From the cell containing the given text, extract its center point as (x, y) coordinate. 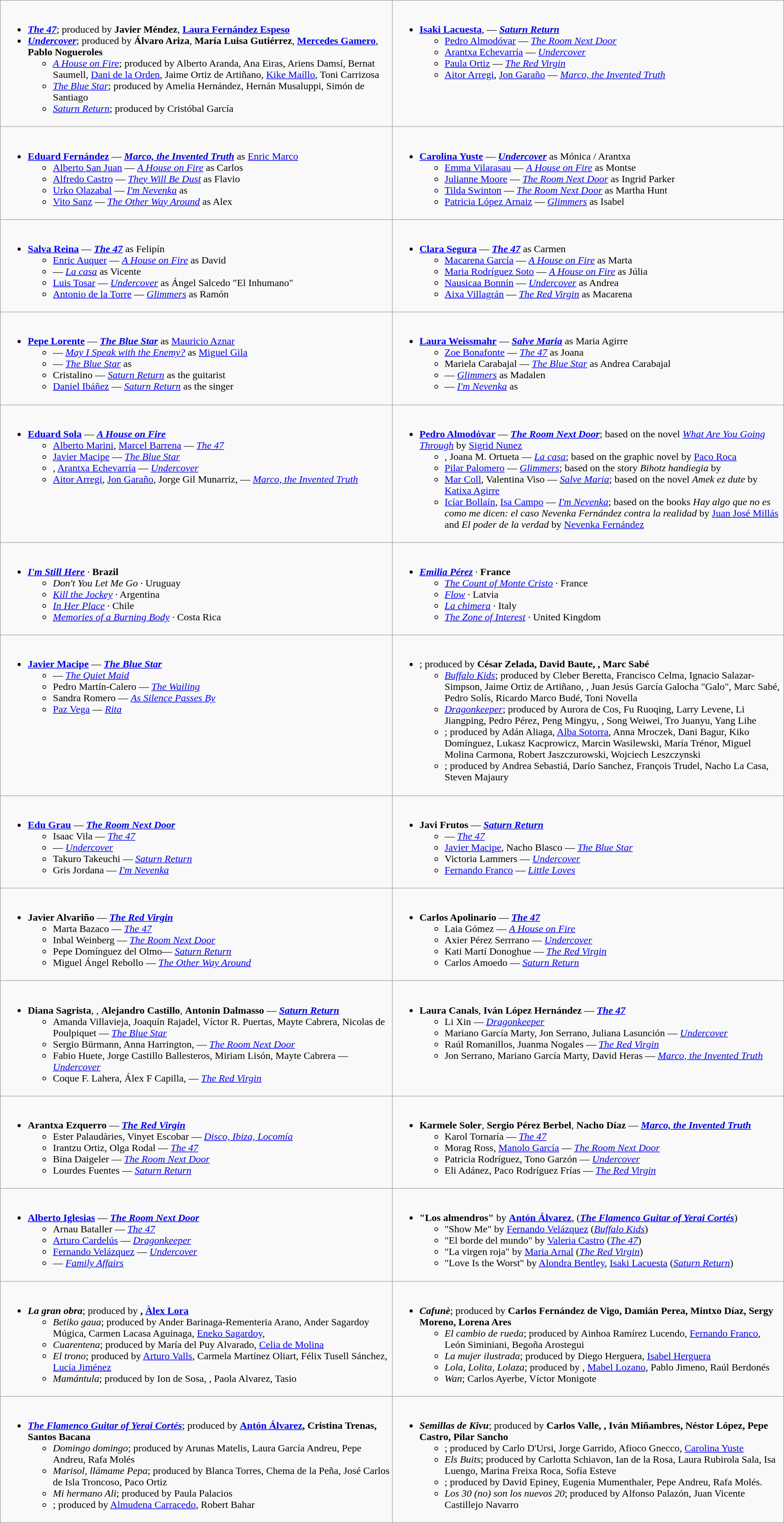
Javier Macipe — The Blue Star — The Quiet MaidPedro Martín-Calero — The WailingSandra Romero — As Silence Passes ByPaz Vega — Rita (196, 715)
I'm Still Here · BrazilDon't You Let Me Go · UruguayKill the Jockey · ArgentinaIn Her Place · ChileMemories of a Burning Body · Costa Rica (196, 589)
Alberto Iglesias — The Room Next DoorArnau Bataller — The 47Arturo Cardelús — DragonkeeperFernando Velázquez — Undercover — Family Affairs (196, 1235)
Edu Grau — The Room Next DoorIsaac Vila — The 47 — UndercoverTakuro Takeuchi — Saturn ReturnGris Jordana — I'm Nevenka (196, 842)
Emilia Pérez · FranceThe Count of Monte Cristo · FranceFlow · LatviaLa chimera · ItalyThe Zone of Interest · United Kingdom (588, 589)
Javi Frutos — Saturn Return — The 47Javier Macipe, Nacho Blasco — The Blue StarVictoria Lammers — UndercoverFernando Franco — Little Loves (588, 842)
